Capture the cell that displays the provided text and extract its [X, Y] central coordinate. 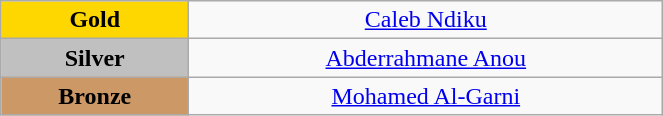
Abderrahmane Anou [426, 58]
Mohamed Al-Garni [426, 96]
Bronze [95, 96]
Silver [95, 58]
Gold [95, 20]
Caleb Ndiku [426, 20]
